Identify which cell holds the provided text, then report its [X, Y] central coordinate. 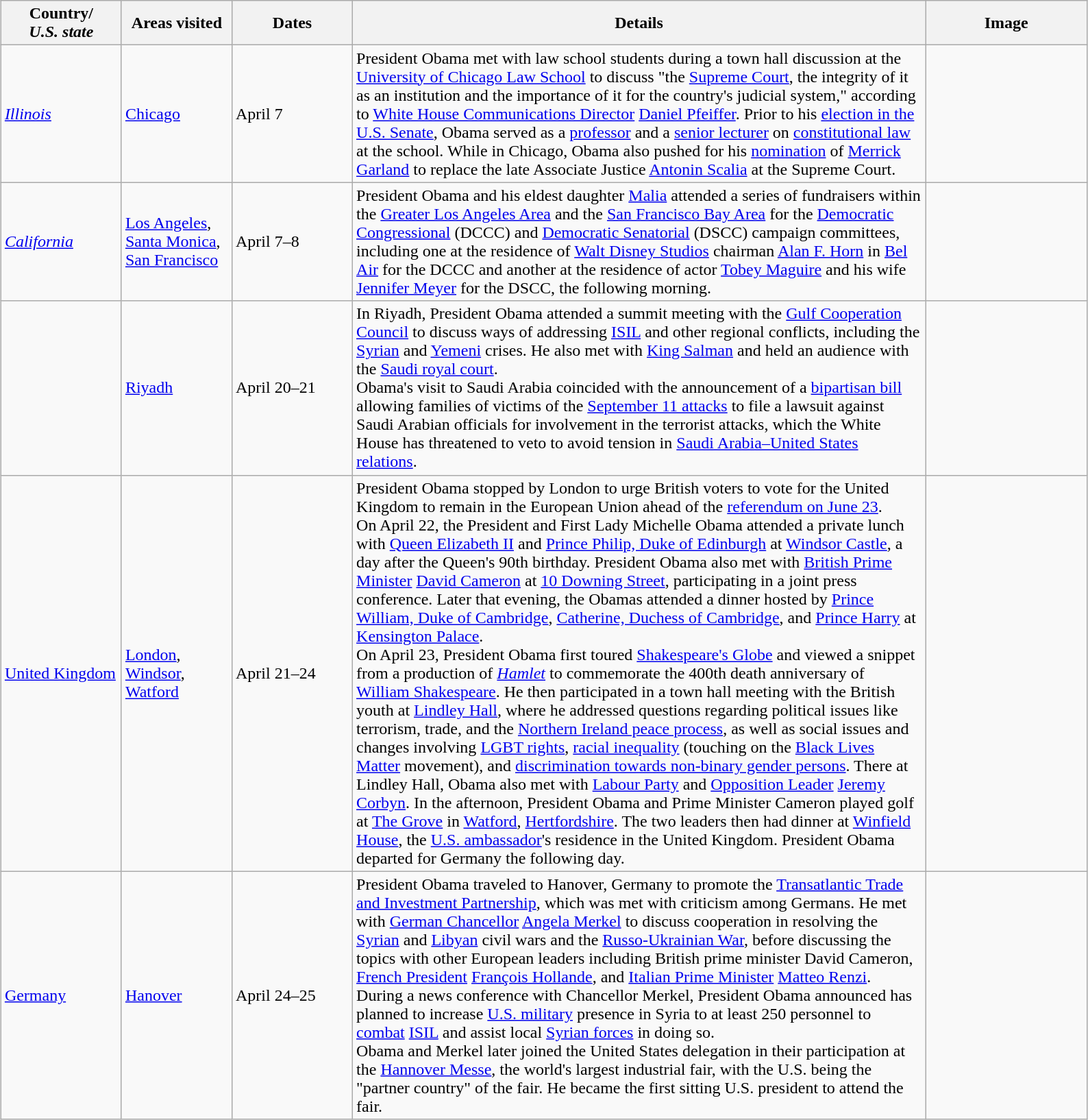
Germany [61, 995]
Image [1006, 23]
Country/U.S. state [61, 23]
Areas visited [177, 23]
United Kingdom [61, 673]
April 24–25 [292, 995]
Los Angeles,Santa Monica,San Francisco [177, 241]
Riyadh [177, 388]
California [61, 241]
Chicago [177, 114]
April 7 [292, 114]
April 21–24 [292, 673]
London,Windsor,Watford [177, 673]
Details [639, 23]
April 7–8 [292, 241]
April 20–21 [292, 388]
Hanover [177, 995]
Illinois [61, 114]
Dates [292, 23]
